Find where the given text appears and provide that cell's center as (x, y) coordinate. 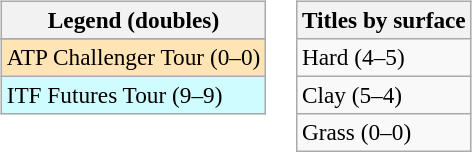
Titles by surface (384, 20)
Hard (4–5) (384, 57)
ITF Futures Tour (9–9) (133, 95)
Grass (0–0) (384, 133)
ATP Challenger Tour (0–0) (133, 57)
Legend (doubles) (133, 20)
Clay (5–4) (384, 95)
